Return (X, Y) of the center of cell containing provided text 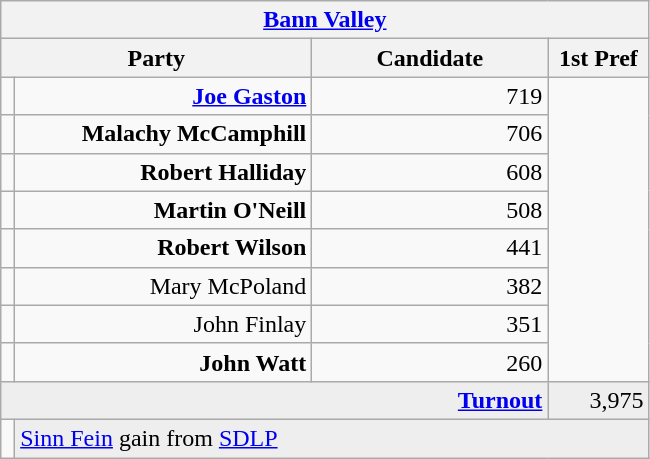
706 (430, 134)
382 (430, 286)
John Finlay (164, 324)
Malachy McCamphill (164, 134)
Party (156, 58)
351 (430, 324)
Robert Halliday (164, 172)
Mary McPoland (164, 286)
3,975 (598, 400)
608 (430, 172)
Sinn Fein gain from SDLP (332, 438)
Joe Gaston (164, 96)
John Watt (164, 362)
441 (430, 248)
508 (430, 210)
719 (430, 96)
Candidate (430, 58)
1st Pref (598, 58)
Turnout (274, 400)
Bann Valley (325, 20)
Robert Wilson (164, 248)
260 (430, 362)
Martin O'Neill (164, 210)
